Capture the cell that displays the provided text and extract its [X, Y] central coordinate. 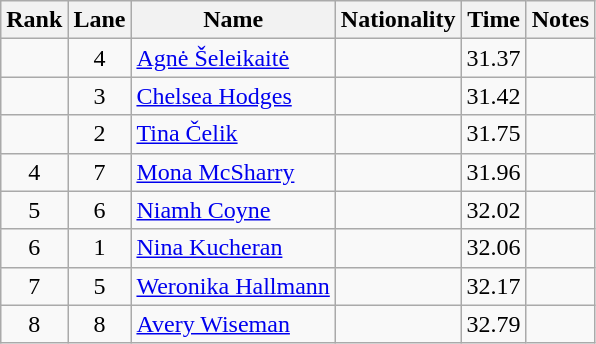
Name [233, 20]
31.96 [494, 172]
Nina Kucheran [233, 248]
Tina Čelik [233, 134]
31.75 [494, 134]
1 [100, 248]
Nationality [398, 20]
Time [494, 20]
32.79 [494, 324]
Niamh Coyne [233, 210]
2 [100, 134]
31.42 [494, 96]
Lane [100, 20]
Weronika Hallmann [233, 286]
Chelsea Hodges [233, 96]
3 [100, 96]
32.17 [494, 286]
32.06 [494, 248]
Agnė Šeleikaitė [233, 58]
Mona McSharry [233, 172]
Avery Wiseman [233, 324]
Rank [34, 20]
Notes [560, 20]
32.02 [494, 210]
31.37 [494, 58]
